Extract the (x, y) coordinate from the center of the cell holding the provided text.  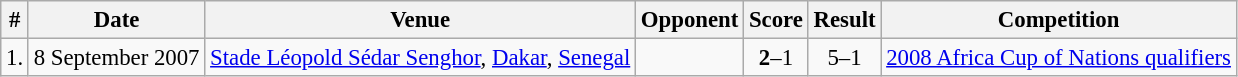
5–1 (844, 58)
8 September 2007 (116, 58)
Date (116, 20)
2–1 (776, 58)
Venue (420, 20)
Stade Léopold Sédar Senghor, Dakar, Senegal (420, 58)
2008 Africa Cup of Nations qualifiers (1058, 58)
Competition (1058, 20)
1. (15, 58)
Result (844, 20)
Opponent (690, 20)
# (15, 20)
Score (776, 20)
